Detect which cell encompasses the target text, then output its (x, y) center coordinate. 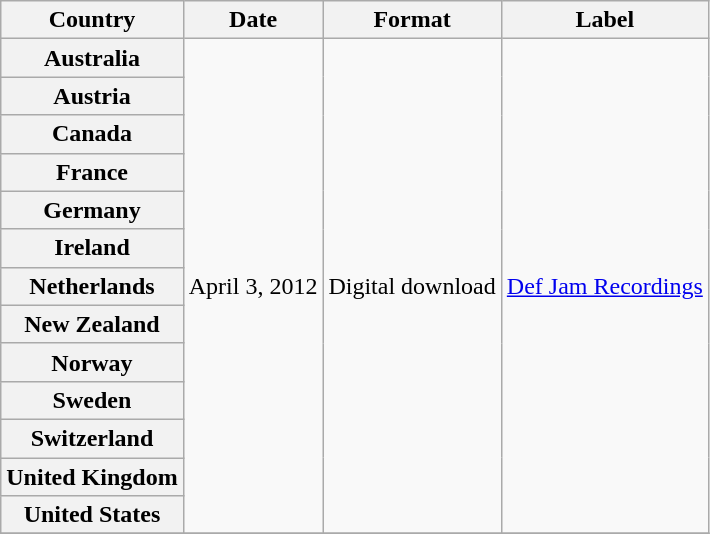
Format (412, 20)
Switzerland (92, 438)
April 3, 2012 (253, 286)
Label (604, 20)
Digital download (412, 286)
Austria (92, 96)
United States (92, 515)
Date (253, 20)
Ireland (92, 248)
United Kingdom (92, 477)
Australia (92, 58)
Sweden (92, 400)
Def Jam Recordings (604, 286)
Country (92, 20)
Norway (92, 362)
New Zealand (92, 324)
France (92, 172)
Netherlands (92, 286)
Germany (92, 210)
Canada (92, 134)
